From the cell containing the given text, extract its center point as (X, Y) coordinate. 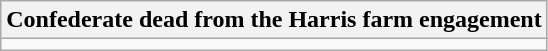
Confederate dead from the Harris farm engagement (274, 20)
